Determine the [x, y] coordinate at the center of the cell enclosing the given text.  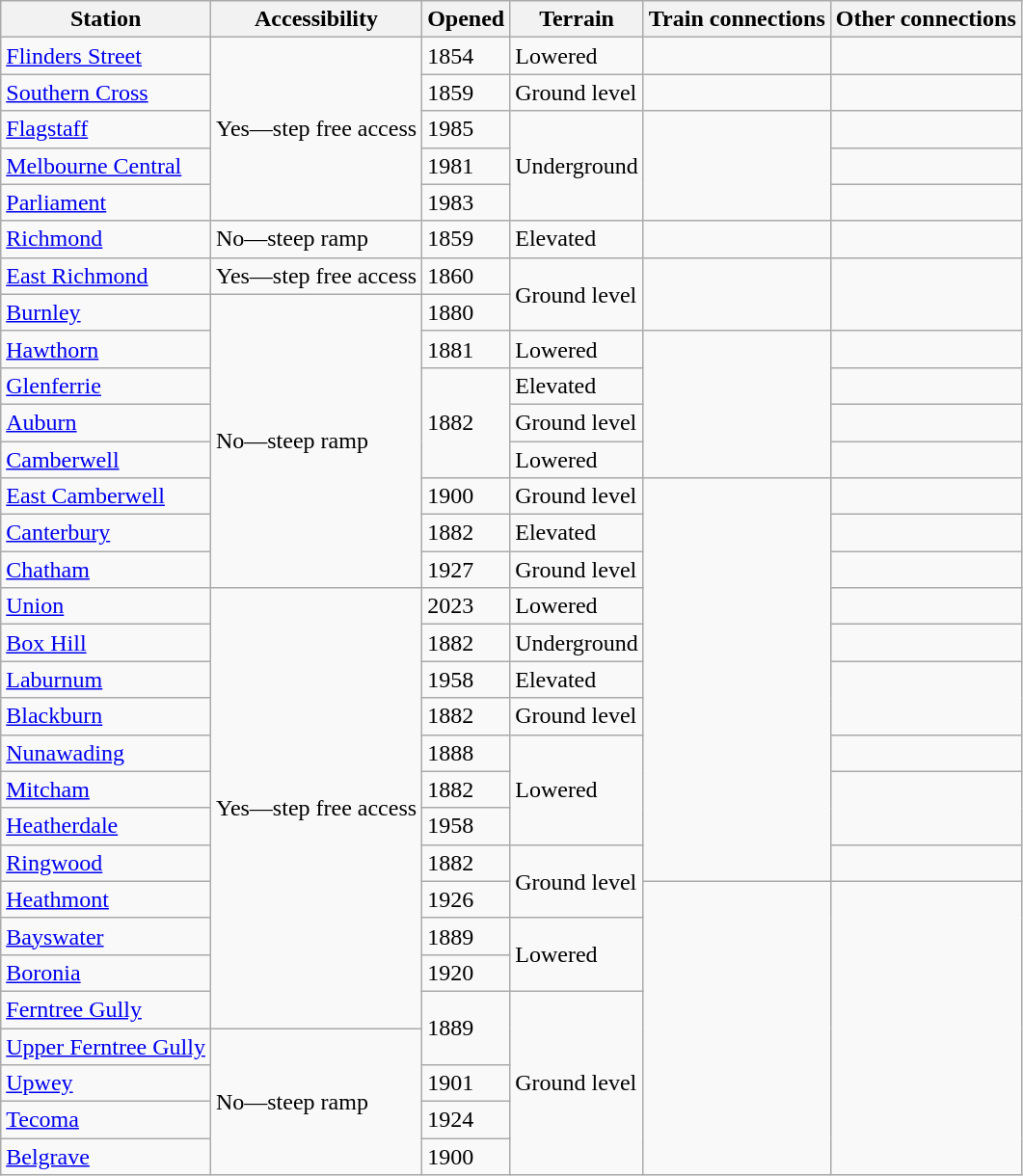
Heatherdale [106, 826]
Southern Cross [106, 93]
1924 [467, 1120]
Other connections [926, 19]
1880 [467, 312]
1920 [467, 973]
Melbourne Central [106, 166]
Nunawading [106, 753]
Canterbury [106, 533]
Bayswater [106, 936]
1983 [467, 202]
Belgrave [106, 1157]
Terrain [577, 19]
Station [106, 19]
Upwey [106, 1083]
1981 [467, 166]
Opened [467, 19]
Camberwell [106, 460]
Upper Ferntree Gully [106, 1046]
Richmond [106, 239]
Ferntree Gully [106, 1009]
Train connections [737, 19]
Parliament [106, 202]
1927 [467, 570]
East Camberwell [106, 496]
1888 [467, 753]
Union [106, 606]
Glenferrie [106, 386]
1901 [467, 1083]
Hawthorn [106, 349]
Flinders Street [106, 56]
Heathmont [106, 899]
Ringwood [106, 863]
Blackburn [106, 716]
1854 [467, 56]
Flagstaff [106, 129]
1881 [467, 349]
Chatham [106, 570]
Box Hill [106, 643]
1926 [467, 899]
Accessibility [316, 19]
2023 [467, 606]
Tecoma [106, 1120]
1985 [467, 129]
Auburn [106, 422]
Boronia [106, 973]
Laburnum [106, 680]
Burnley [106, 312]
East Richmond [106, 276]
Mitcham [106, 789]
1860 [467, 276]
